Provide the (x, y) coordinate of the cell's center where the given text is located.  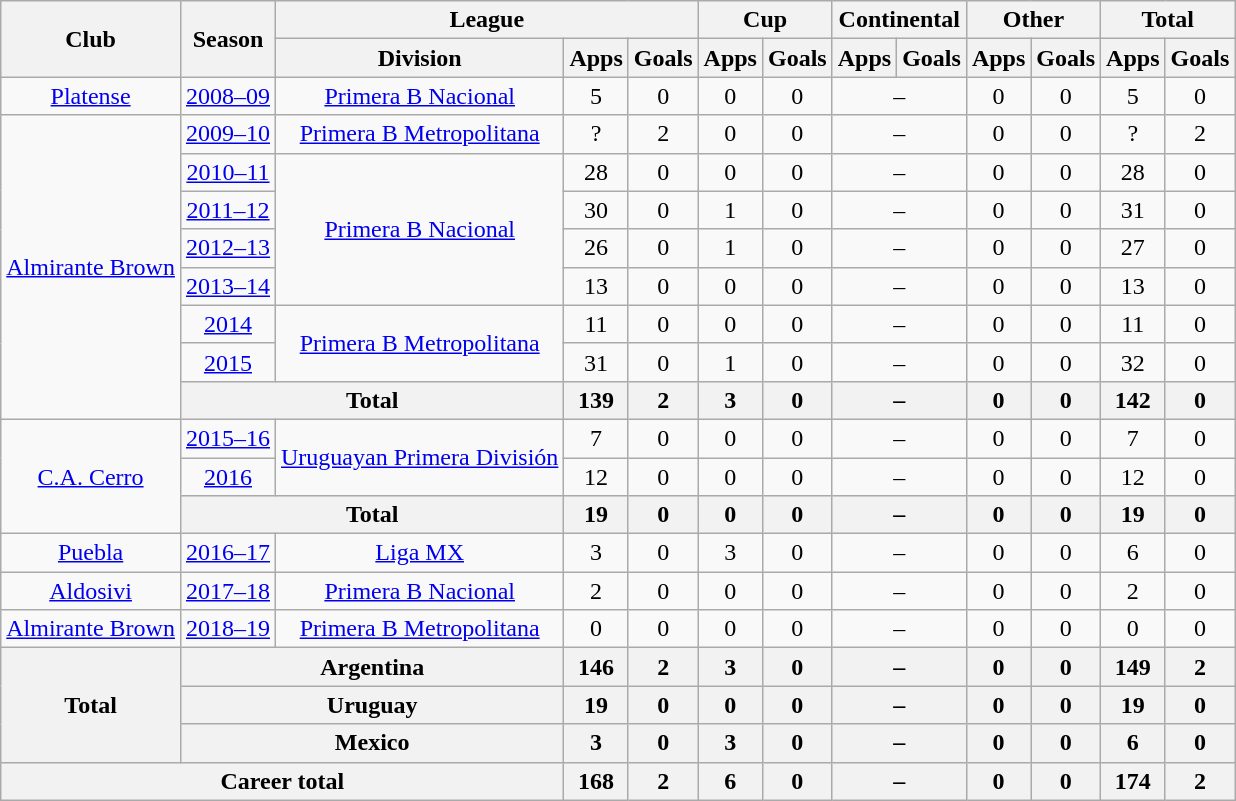
168 (596, 781)
Season (228, 39)
146 (596, 667)
Mexico (372, 743)
Cup (765, 20)
2008–09 (228, 96)
League (488, 20)
149 (1133, 667)
2011–12 (228, 210)
Argentina (372, 667)
26 (596, 248)
32 (1133, 362)
C.A. Cerro (91, 476)
Uruguay (372, 705)
Puebla (91, 553)
Platense (91, 96)
2010–11 (228, 172)
174 (1133, 781)
2017–18 (228, 591)
2009–10 (228, 134)
2012–13 (228, 248)
2015–16 (228, 438)
Liga MX (420, 553)
Continental (899, 20)
142 (1133, 400)
30 (596, 210)
2016 (228, 477)
2016–17 (228, 553)
2013–14 (228, 286)
2014 (228, 324)
139 (596, 400)
Uruguayan Primera División (420, 457)
Division (420, 58)
Other (1033, 20)
Club (91, 39)
27 (1133, 248)
2018–19 (228, 629)
2015 (228, 362)
Career total (282, 781)
Aldosivi (91, 591)
